Extract the [x, y] coordinate from the center of the cell holding the provided text.  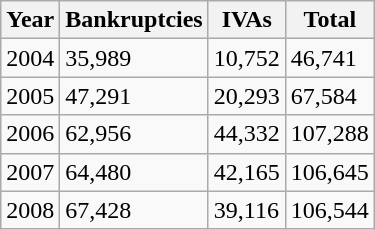
39,116 [246, 210]
42,165 [246, 172]
35,989 [134, 58]
IVAs [246, 20]
20,293 [246, 96]
46,741 [330, 58]
2006 [30, 134]
Total [330, 20]
47,291 [134, 96]
Bankruptcies [134, 20]
106,645 [330, 172]
2004 [30, 58]
2005 [30, 96]
62,956 [134, 134]
Year [30, 20]
10,752 [246, 58]
106,544 [330, 210]
67,428 [134, 210]
2007 [30, 172]
107,288 [330, 134]
44,332 [246, 134]
67,584 [330, 96]
64,480 [134, 172]
2008 [30, 210]
